Find where the given text appears and provide that cell's center as (X, Y) coordinate. 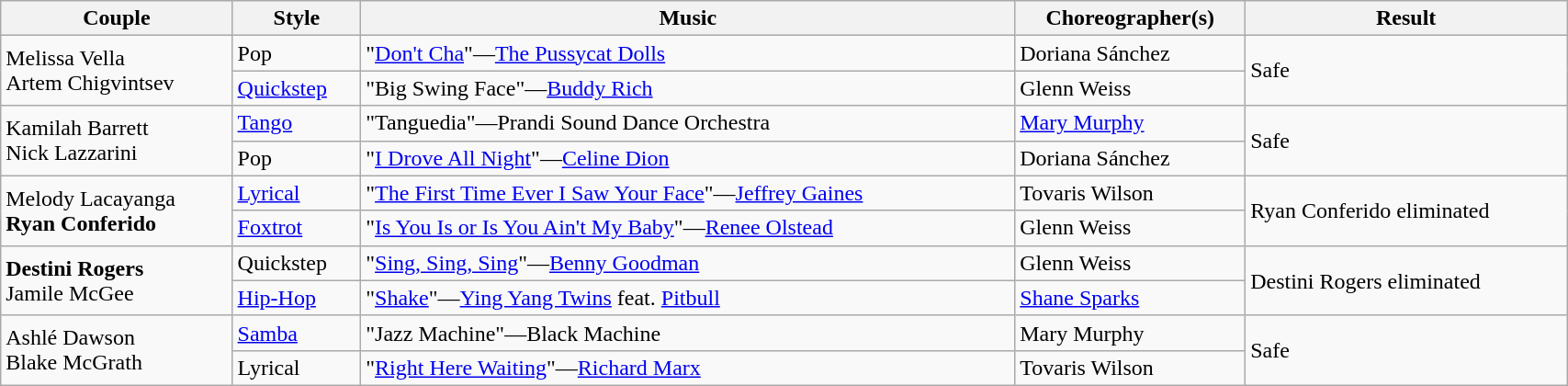
Choreographer(s) (1130, 18)
"Big Swing Face"—Buddy Rich (688, 88)
Samba (297, 333)
Style (297, 18)
"Don't Cha"—The Pussycat Dolls (688, 53)
Melody LacayangaRyan Conferido (117, 210)
Kamilah BarrettNick Lazzarini (117, 141)
Destini RogersJamile McGee (117, 280)
Destini Rogers eliminated (1406, 280)
"Sing, Sing, Sing"—Benny Goodman (688, 263)
"Jazz Machine"—Black Machine (688, 333)
"Is You Is or Is You Ain't My Baby"—Renee Olstead (688, 228)
Tango (297, 123)
"Shake"—Ying Yang Twins feat. Pitbull (688, 298)
Result (1406, 18)
"Right Here Waiting"—Richard Marx (688, 368)
"The First Time Ever I Saw Your Face"—Jeffrey Gaines (688, 193)
Hip-Hop (297, 298)
Foxtrot (297, 228)
"Tanguedia"—Prandi Sound Dance Orchestra (688, 123)
Shane Sparks (1130, 298)
Music (688, 18)
Couple (117, 18)
Ashlé DawsonBlake McGrath (117, 350)
"I Drove All Night"—Celine Dion (688, 158)
Melissa VellaArtem Chigvintsev (117, 71)
Ryan Conferido eliminated (1406, 210)
